Return (X, Y) of the center of cell containing provided text 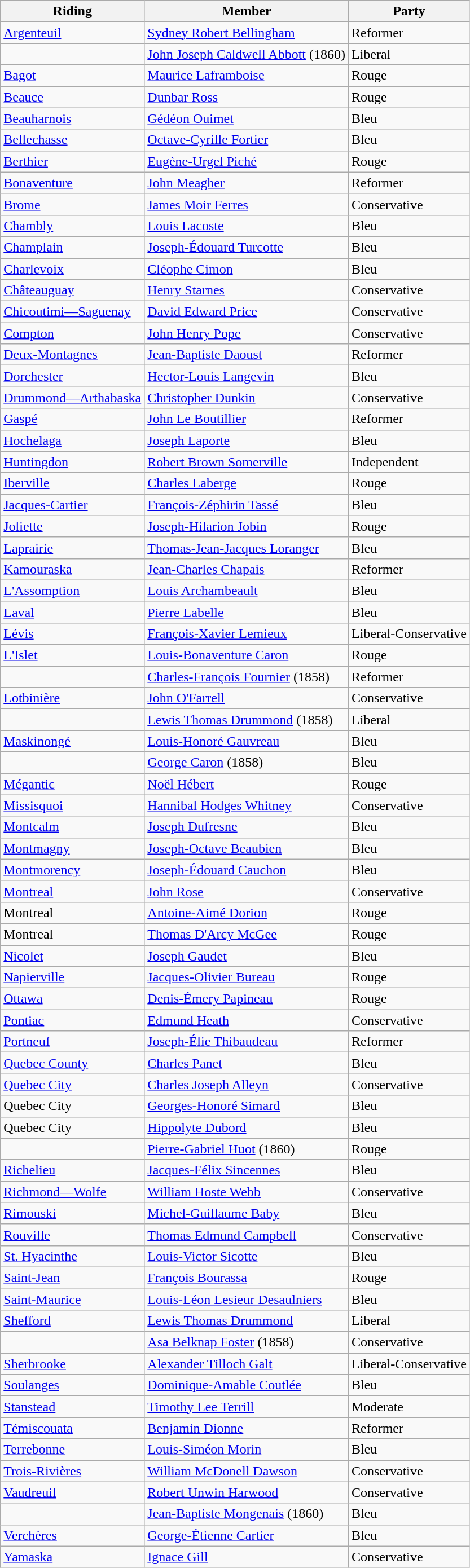
Montcalm (72, 827)
James Moir Ferres (247, 204)
L'Islet (72, 655)
Christopher Dunkin (247, 398)
Vaudreuil (72, 1492)
Dorchester (72, 376)
John Rose (247, 891)
Charles Panet (247, 1063)
Denis-Émery Papineau (247, 999)
Terrebonne (72, 1450)
Quebec County (72, 1063)
Edmund Heath (247, 1020)
Joseph-Octave Beaubien (247, 848)
Louis-Bonaventure Caron (247, 655)
Champlain (72, 247)
Beauharnois (72, 118)
Lévis (72, 634)
Deux-Montagnes (72, 355)
Georges-Honoré Simard (247, 1106)
Alexander Tilloch Galt (247, 1364)
John Joseph Caldwell Abbott (1860) (247, 54)
Témiscouata (72, 1428)
Jean-Charles Chapais (247, 569)
Ignace Gill (247, 1557)
Kamouraska (72, 569)
John Le Boutillier (247, 419)
Independent (408, 462)
Sherbrooke (72, 1364)
Michel-Guillaume Baby (247, 1213)
Louis-Léon Lesieur Desaulniers (247, 1299)
St. Hyacinthe (72, 1256)
Joliette (72, 526)
Hochelaga (72, 441)
Jacques-Cartier (72, 505)
Iberville (72, 483)
George Caron (1858) (247, 763)
Saint-Jean (72, 1278)
Thomas D'Arcy McGee (247, 934)
Jean-Baptiste Mongenais (1860) (247, 1514)
Chicoutimi—Saguenay (72, 312)
Robert Unwin Harwood (247, 1492)
Compton (72, 333)
Missisquoi (72, 805)
Hector-Louis Langevin (247, 376)
Jacques-Olivier Bureau (247, 977)
Rimouski (72, 1213)
Louis Lacoste (247, 226)
Noël Hébert (247, 784)
Charlevoix (72, 269)
Robert Brown Somerville (247, 462)
Soulanges (72, 1385)
Richmond—Wolfe (72, 1192)
Joseph Gaudet (247, 956)
Jacques-Félix Sincennes (247, 1170)
Thomas Edmund Campbell (247, 1235)
Moderate (408, 1407)
Joseph-Édouard Cauchon (247, 870)
Maurice Laframboise (247, 76)
L'Assomption (72, 591)
Montmagny (72, 848)
Antoine-Aimé Dorion (247, 913)
John Henry Pope (247, 333)
David Edward Price (247, 312)
Drummond—Arthabaska (72, 398)
Member (247, 11)
Laval (72, 612)
Rouville (72, 1235)
François-Xavier Lemieux (247, 634)
Yamaska (72, 1557)
Bellechasse (72, 140)
Napierville (72, 977)
Huntingdon (72, 462)
Thomas-Jean-Jacques Loranger (247, 548)
Châteauguay (72, 290)
William Hoste Webb (247, 1192)
Hannibal Hodges Whitney (247, 805)
Pierre Labelle (247, 612)
Ottawa (72, 999)
Louis-Siméon Morin (247, 1450)
Louis-Victor Sicotte (247, 1256)
Berthier (72, 161)
John O'Farrell (247, 698)
Gédéon Ouimet (247, 118)
Joseph-Élie Thibaudeau (247, 1042)
Bonaventure (72, 183)
Beauce (72, 97)
Lotbinière (72, 698)
George-Étienne Cartier (247, 1535)
Sydney Robert Bellingham (247, 33)
Lewis Thomas Drummond (247, 1321)
Louis Archambeault (247, 591)
François Bourassa (247, 1278)
Dunbar Ross (247, 97)
Joseph-Hilarion Jobin (247, 526)
Asa Belknap Foster (1858) (247, 1342)
Pierre-Gabriel Huot (1860) (247, 1149)
Joseph-Édouard Turcotte (247, 247)
Eugène-Urgel Piché (247, 161)
Trois-Rivières (72, 1471)
Joseph Laporte (247, 441)
Stanstead (72, 1407)
Maskinongé (72, 741)
Bagot (72, 76)
Portneuf (72, 1042)
Mégantic (72, 784)
Charles-François Fournier (1858) (247, 677)
Louis-Honoré Gauvreau (247, 741)
Verchères (72, 1535)
Lewis Thomas Drummond (1858) (247, 720)
Hippolyte Dubord (247, 1127)
Brome (72, 204)
Benjamin Dionne (247, 1428)
Montmorency (72, 870)
Saint-Maurice (72, 1299)
Argenteuil (72, 33)
Pontiac (72, 1020)
François-Zéphirin Tassé (247, 505)
Henry Starnes (247, 290)
Party (408, 11)
John Meagher (247, 183)
Dominique-Amable Coutlée (247, 1385)
William McDonell Dawson (247, 1471)
Charles Laberge (247, 483)
Richelieu (72, 1170)
Chambly (72, 226)
Jean-Baptiste Daoust (247, 355)
Shefford (72, 1321)
Timothy Lee Terrill (247, 1407)
Gaspé (72, 419)
Joseph Dufresne (247, 827)
Octave-Cyrille Fortier (247, 140)
Cléophe Cimon (247, 269)
Charles Joseph Alleyn (247, 1085)
Riding (72, 11)
Nicolet (72, 956)
Laprairie (72, 548)
